Detect which cell encompasses the target text, then output its (X, Y) center coordinate. 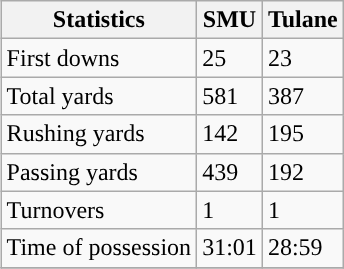
SMU (230, 20)
Rushing yards (99, 134)
Statistics (99, 20)
23 (302, 58)
439 (230, 172)
Total yards (99, 96)
387 (302, 96)
142 (230, 134)
192 (302, 172)
Time of possession (99, 248)
Passing yards (99, 172)
31:01 (230, 248)
28:59 (302, 248)
Tulane (302, 20)
Turnovers (99, 210)
581 (230, 96)
25 (230, 58)
195 (302, 134)
First downs (99, 58)
